Return [X, Y] of the center of cell containing provided text 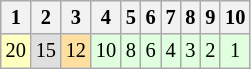
20 [16, 51]
7 [171, 17]
9 [210, 17]
15 [46, 51]
5 [131, 17]
12 [76, 51]
